Extract the (x, y) coordinate from the center of the cell holding the provided text.  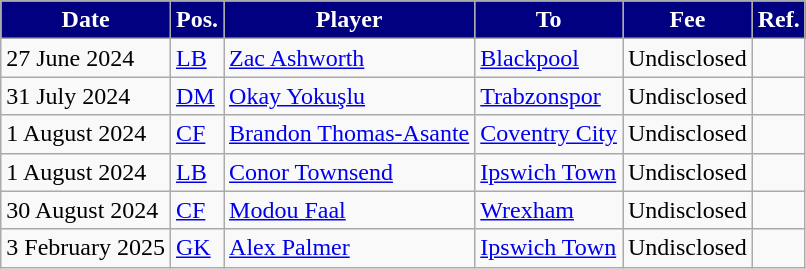
3 February 2025 (86, 248)
Player (350, 20)
Conor Townsend (350, 172)
Coventry City (549, 134)
Ref. (778, 20)
31 July 2024 (86, 96)
DM (196, 96)
Wrexham (549, 210)
27 June 2024 (86, 58)
Fee (687, 20)
Modou Faal (350, 210)
Brandon Thomas-Asante (350, 134)
To (549, 20)
Blackpool (549, 58)
Alex Palmer (350, 248)
30 August 2024 (86, 210)
Pos. (196, 20)
Zac Ashworth (350, 58)
Date (86, 20)
Okay Yokuşlu (350, 96)
GK (196, 248)
Trabzonspor (549, 96)
